Pinpoint the cell where the given text exists, returning its [X, Y] midpoint coordinate. 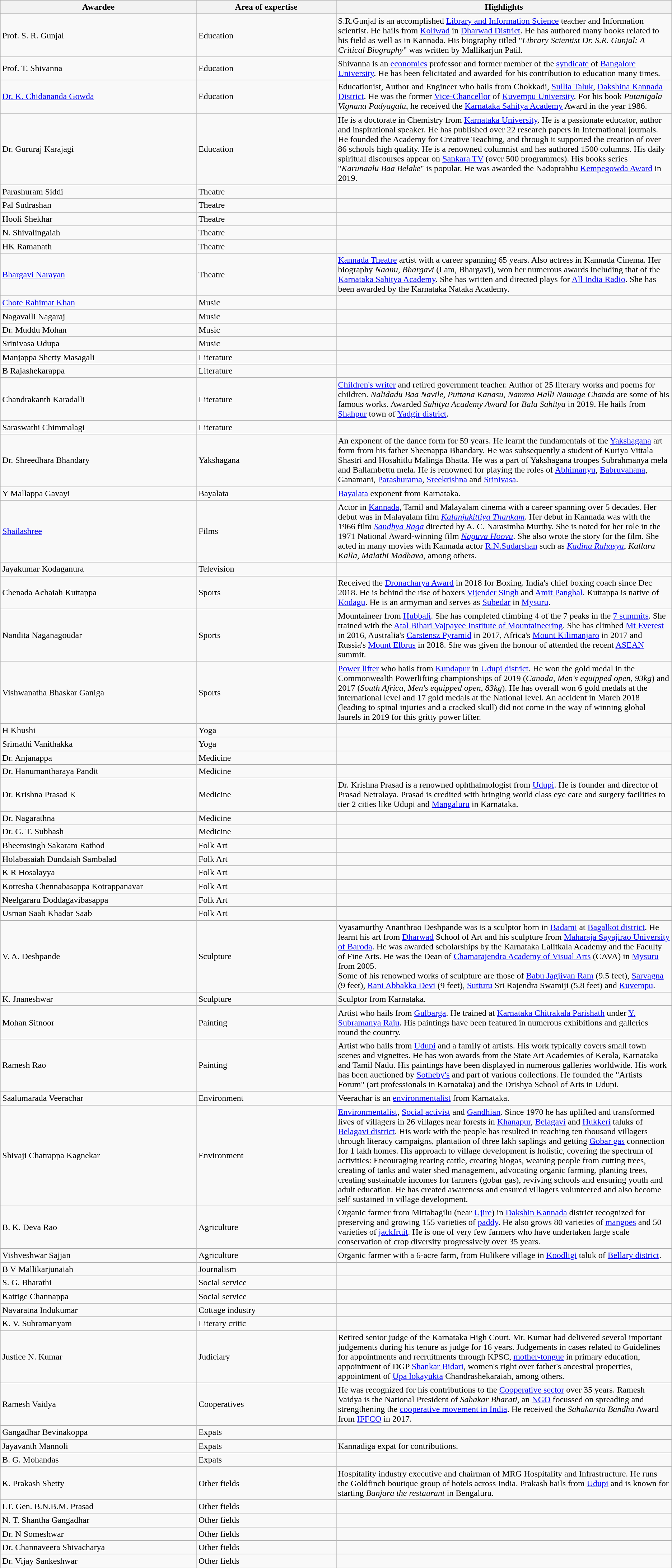
Dr. Channaveera Shivacharya [98, 1548]
Holabasaiah Dundaiah Sambalad [98, 859]
Dr. Muddu Mohan [98, 330]
Cooperatives [266, 1404]
Saraswathi Chimmalagi [98, 427]
N. Shivalingaiah [98, 233]
Mohan Sitnoor [98, 1022]
B. G. Mohandas [98, 1460]
H Khushi [98, 730]
Cottage industry [266, 1310]
Shailashree [98, 531]
Dr. G. T. Subhash [98, 832]
Dr. Anjanappa [98, 757]
Chandrakanth Karadalli [98, 399]
Y Mallappa Gavayi [98, 493]
Dr. K. Chidananda Gowda [98, 97]
Bayalata exponent from Karnataka. [504, 493]
Highlights [504, 7]
K. Prakash Shetty [98, 1483]
Organic farmer with a 6-acre farm, from Hulikere village in Koodligi taluk of Bellary district. [504, 1255]
Dr. Krishna Prasad K [98, 795]
Usman Saab Khadar Saab [98, 914]
Prof. S. R. Gunjal [98, 35]
Bayalata [266, 493]
Vishveshwar Sajjan [98, 1255]
Hooli Shekhar [98, 219]
Jayakumar Kodaganura [98, 569]
Bheemsingh Sakaram Rathod [98, 845]
Kotresha Chennabasappa Kotrappanavar [98, 886]
Veerachar is an environmentalist from Karnataka. [504, 1098]
Dr. N Someshwar [98, 1534]
B V Mallikarjunaiah [98, 1269]
B. K. Deva Rao [98, 1227]
V. A. Deshpande [98, 956]
Shivaji Chatrappa Kagnekar [98, 1155]
B Rajashekarappa [98, 371]
Saalumarada Veerachar [98, 1098]
Bhargavi Narayan [98, 274]
HK Ramanath [98, 246]
Parashuram Siddi [98, 192]
Dr. Shreedhara Bhandary [98, 460]
Neelgararu Doddagavibasappa [98, 900]
Chenada Achaiah Kuttappa [98, 592]
Yakshagana [266, 460]
LT. Gen. B.N.B.M. Prasad [98, 1506]
Vishwanatha Bhaskar Ganiga [98, 693]
Nagavalli Nagaraj [98, 316]
Dr. Gururaj Karajagi [98, 149]
Judiciary [266, 1357]
Navaratna Indukumar [98, 1310]
K. V. Subramanyam [98, 1324]
Srimathi Vanithakka [98, 744]
Chote Rahimat Khan [98, 302]
K R Hosalayya [98, 873]
Kattige Channappa [98, 1296]
Dr. Vijay Sankeshwar [98, 1561]
Justice N. Kumar [98, 1357]
Journalism [266, 1269]
Pal Sudrashan [98, 205]
Sculptor from Karnataka. [504, 999]
Prof. T. Shivanna [98, 68]
Nandita Naganagoudar [98, 635]
Srinivasa Udupa [98, 344]
K. Jnaneshwar [98, 999]
Films [266, 531]
Manjappa Shetty Masagali [98, 357]
Area of expertise [266, 7]
Ramesh Rao [98, 1065]
Jayavanth Mannoli [98, 1446]
Television [266, 569]
Dr. Hanumantharaya Pandit [98, 771]
Awardee [98, 7]
Gangadhar Bevinakoppa [98, 1432]
N. T. Shantha Gangadhar [98, 1520]
Literary critic [266, 1324]
Dr. Nagarathna [98, 818]
Kannadiga expat for contributions. [504, 1446]
Ramesh Vaidya [98, 1404]
S. G. Bharathi [98, 1283]
